Find where the given text appears and provide that cell's center as [x, y] coordinate. 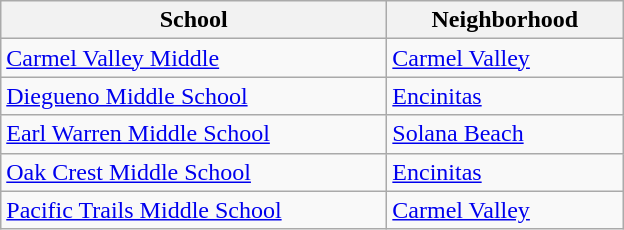
School [194, 20]
Diegueno Middle School [194, 96]
Carmel Valley Middle [194, 58]
Oak Crest Middle School [194, 172]
Solana Beach [505, 134]
Neighborhood [505, 20]
Pacific Trails Middle School [194, 210]
Earl Warren Middle School [194, 134]
